Determine the [X, Y] coordinate at the center of the cell enclosing the given text.  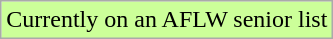
Currently on an AFLW senior list [167, 20]
